Search for the cell housing the specified text and yield its (X, Y) center coordinate. 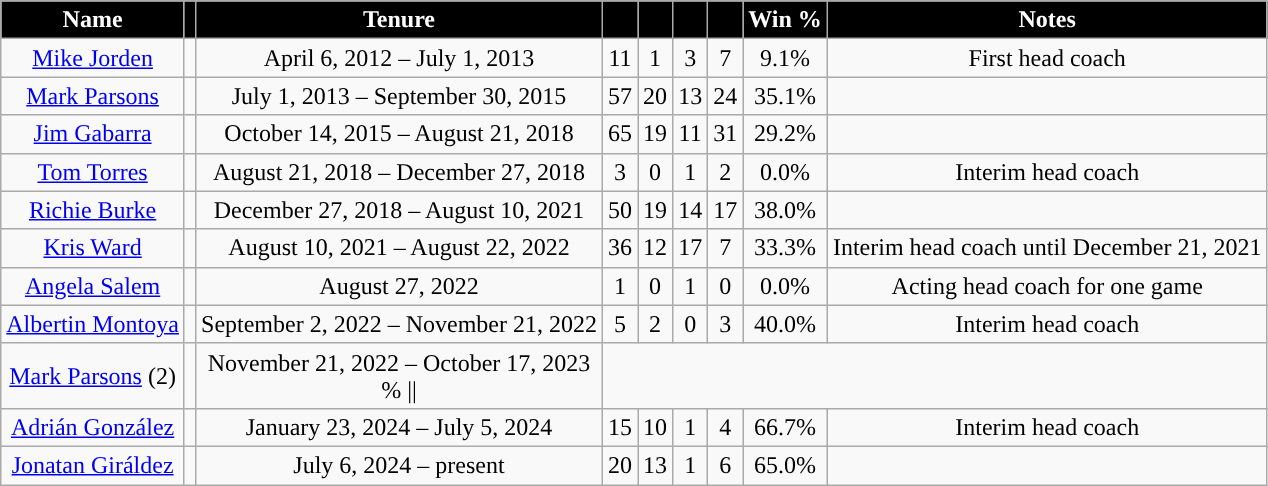
Interim head coach until December 21, 2021 (1047, 248)
Mike Jorden (93, 58)
Albertin Montoya (93, 324)
July 6, 2024 – present (400, 465)
Angela Salem (93, 286)
38.0% (786, 210)
Richie Burke (93, 210)
4 (726, 427)
August 21, 2018 – December 27, 2018 (400, 172)
40.0% (786, 324)
Notes (1047, 20)
October 14, 2015 – August 21, 2018 (400, 134)
66.7% (786, 427)
33.3% (786, 248)
36 (620, 248)
29.2% (786, 134)
Mark Parsons (93, 96)
Jonatan Giráldez (93, 465)
65 (620, 134)
35.1% (786, 96)
First head coach (1047, 58)
Mark Parsons (2) (93, 376)
31 (726, 134)
57 (620, 96)
5 (620, 324)
July 1, 2013 – September 30, 2015 (400, 96)
Kris Ward (93, 248)
65.0% (786, 465)
10 (656, 427)
December 27, 2018 – August 10, 2021 (400, 210)
Jim Gabarra (93, 134)
Tom Torres (93, 172)
15 (620, 427)
August 10, 2021 – August 22, 2022 (400, 248)
January 23, 2024 – July 5, 2024 (400, 427)
Win % (786, 20)
Name (93, 20)
Tenure (400, 20)
50 (620, 210)
12 (656, 248)
6 (726, 465)
14 (690, 210)
Adrián González (93, 427)
Acting head coach for one game (1047, 286)
August 27, 2022 (400, 286)
9.1% (786, 58)
September 2, 2022 – November 21, 2022 (400, 324)
April 6, 2012 – July 1, 2013 (400, 58)
24 (726, 96)
November 21, 2022 – October 17, 2023% || (400, 376)
